Find where the given text appears and provide that cell's center as (X, Y) coordinate. 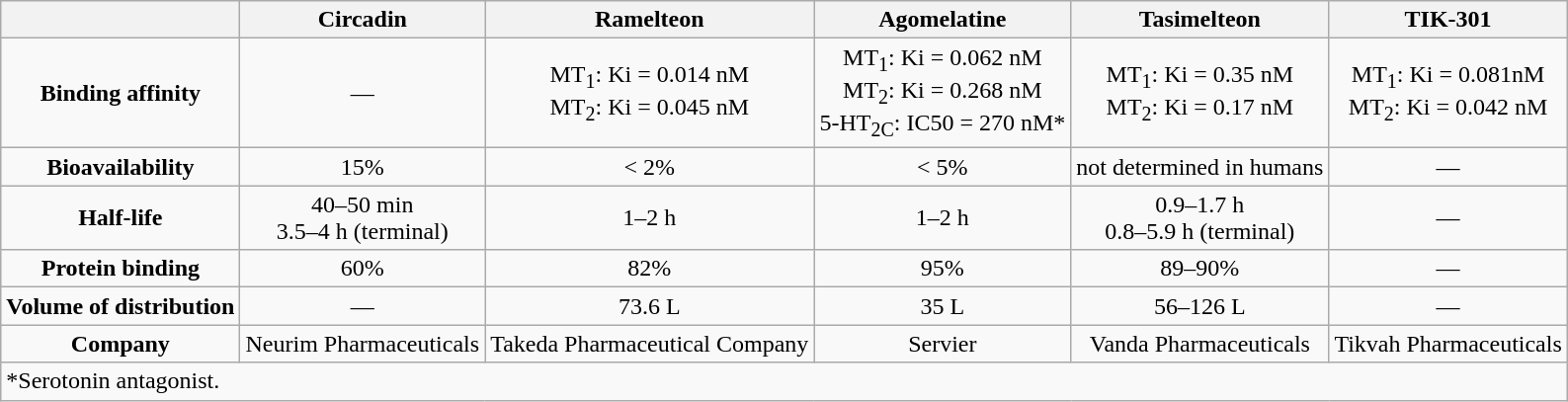
73.6 L (650, 306)
35 L (943, 306)
not determined in humans (1199, 167)
0.9–1.7 h0.8–5.9 h (terminal) (1199, 217)
Circadin (363, 20)
Tikvah Pharmaceuticals (1448, 344)
Half-life (121, 217)
Protein binding (121, 269)
60% (363, 269)
Servier (943, 344)
89–90% (1199, 269)
95% (943, 269)
82% (650, 269)
Tasimelteon (1199, 20)
< 5% (943, 167)
< 2% (650, 167)
Agomelatine (943, 20)
56–126 L (1199, 306)
Binding affinity (121, 93)
MT1: Ki = 0.062 nMMT2: Ki = 0.268 nM5-HT2C: IC50 = 270 nM* (943, 93)
40–50 min3.5–4 h (terminal) (363, 217)
*Serotonin antagonist. (784, 381)
MT1: Ki = 0.35 nMMT2: Ki = 0.17 nM (1199, 93)
TIK-301 (1448, 20)
Neurim Pharmaceuticals (363, 344)
MT1: Ki = 0.081nMMT2: Ki = 0.042 nM (1448, 93)
Takeda Pharmaceutical Company (650, 344)
Vanda Pharmaceuticals (1199, 344)
MT1: Ki = 0.014 nMMT2: Ki = 0.045 nM (650, 93)
Ramelteon (650, 20)
Bioavailability (121, 167)
15% (363, 167)
Volume of distribution (121, 306)
Company (121, 344)
